From the cell containing the given text, extract its center point as [X, Y] coordinate. 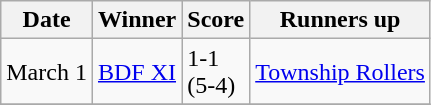
Date [47, 20]
BDF XI [136, 72]
Winner [136, 20]
Runners up [340, 20]
March 1 [47, 72]
Score [216, 20]
Township Rollers [340, 72]
1-1(5-4) [216, 72]
